Identify which cell holds the provided text, then report its (x, y) central coordinate. 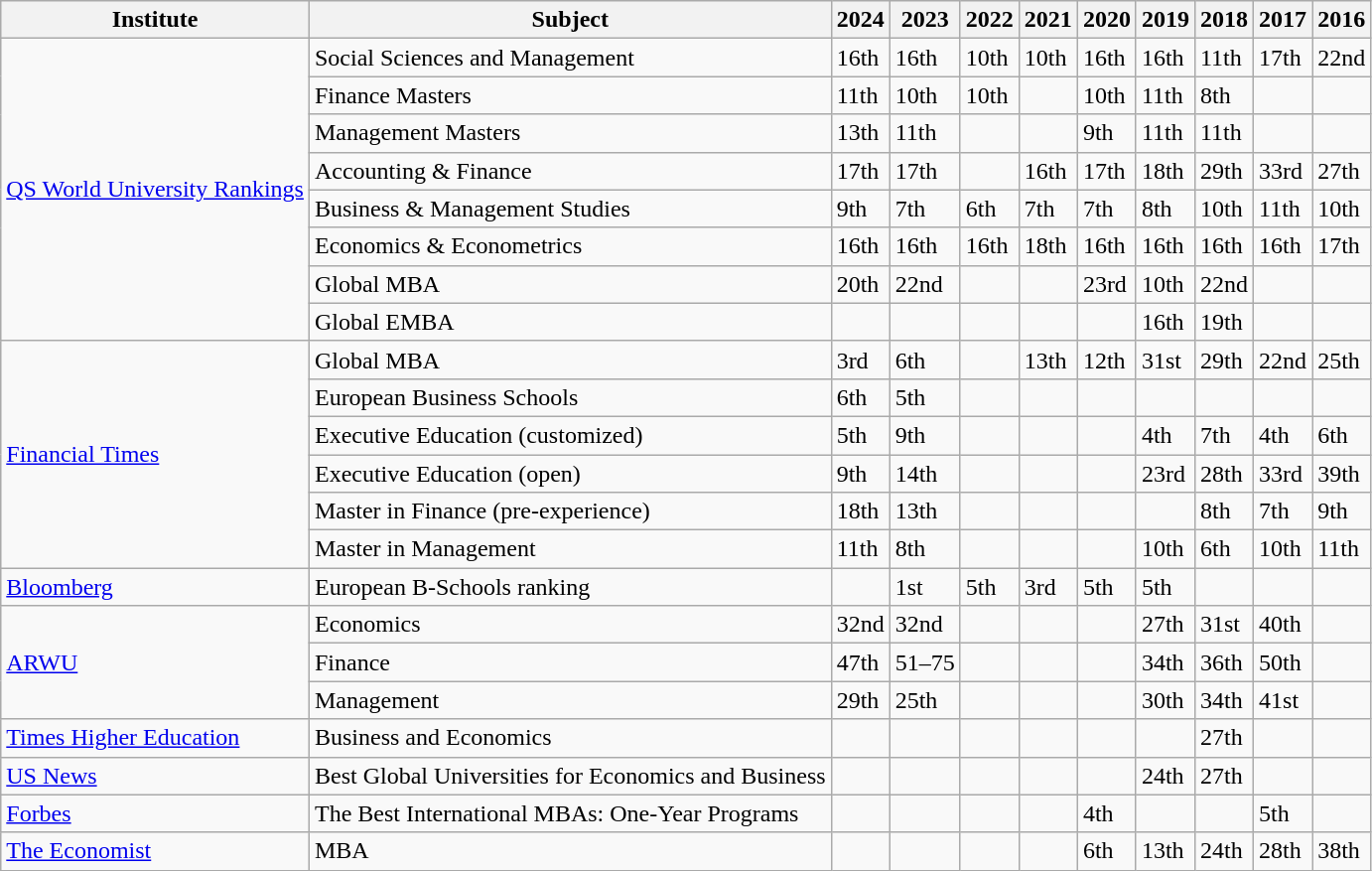
Subject (570, 20)
Best Global Universities for Economics and Business (570, 776)
European B-Schools ranking (570, 587)
ARWU (155, 662)
Finance Masters (570, 95)
2017 (1283, 20)
2018 (1223, 20)
2022 (989, 20)
Institute (155, 20)
Social Sciences and Management (570, 58)
2024 (860, 20)
47th (860, 662)
The Best International MBAs: One-Year Programs (570, 813)
2019 (1166, 20)
14th (925, 474)
12th (1106, 360)
40th (1283, 625)
Economics (570, 625)
Business & Management Studies (570, 209)
2021 (1048, 20)
Finance (570, 662)
50th (1283, 662)
Management (570, 700)
Financial Times (155, 454)
QS World University Rankings (155, 190)
Business and Economics (570, 738)
US News (155, 776)
2020 (1106, 20)
20th (860, 284)
41st (1283, 700)
Global EMBA (570, 322)
Times Higher Education (155, 738)
51–75 (925, 662)
2016 (1342, 20)
36th (1223, 662)
19th (1223, 322)
Master in Finance (pre-experience) (570, 511)
Management Masters (570, 133)
Accounting & Finance (570, 171)
Bloomberg (155, 587)
1st (925, 587)
MBA (570, 851)
European Business Schools (570, 397)
Executive Education (customized) (570, 435)
38th (1342, 851)
39th (1342, 474)
Economics & Econometrics (570, 246)
The Economist (155, 851)
2023 (925, 20)
Master in Management (570, 549)
30th (1166, 700)
Executive Education (open) (570, 474)
Forbes (155, 813)
